Scan for the cell matching the given text and deliver its [X, Y] coordinate at center. 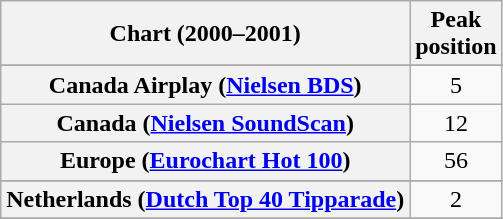
Netherlands (Dutch Top 40 Tipparade) [206, 199]
Canada (Nielsen SoundScan) [206, 123]
5 [456, 85]
Peakposition [456, 34]
12 [456, 123]
Canada Airplay (Nielsen BDS) [206, 85]
56 [456, 161]
Europe (Eurochart Hot 100) [206, 161]
2 [456, 199]
Chart (2000–2001) [206, 34]
